Detect which cell encompasses the target text, then output its (x, y) center coordinate. 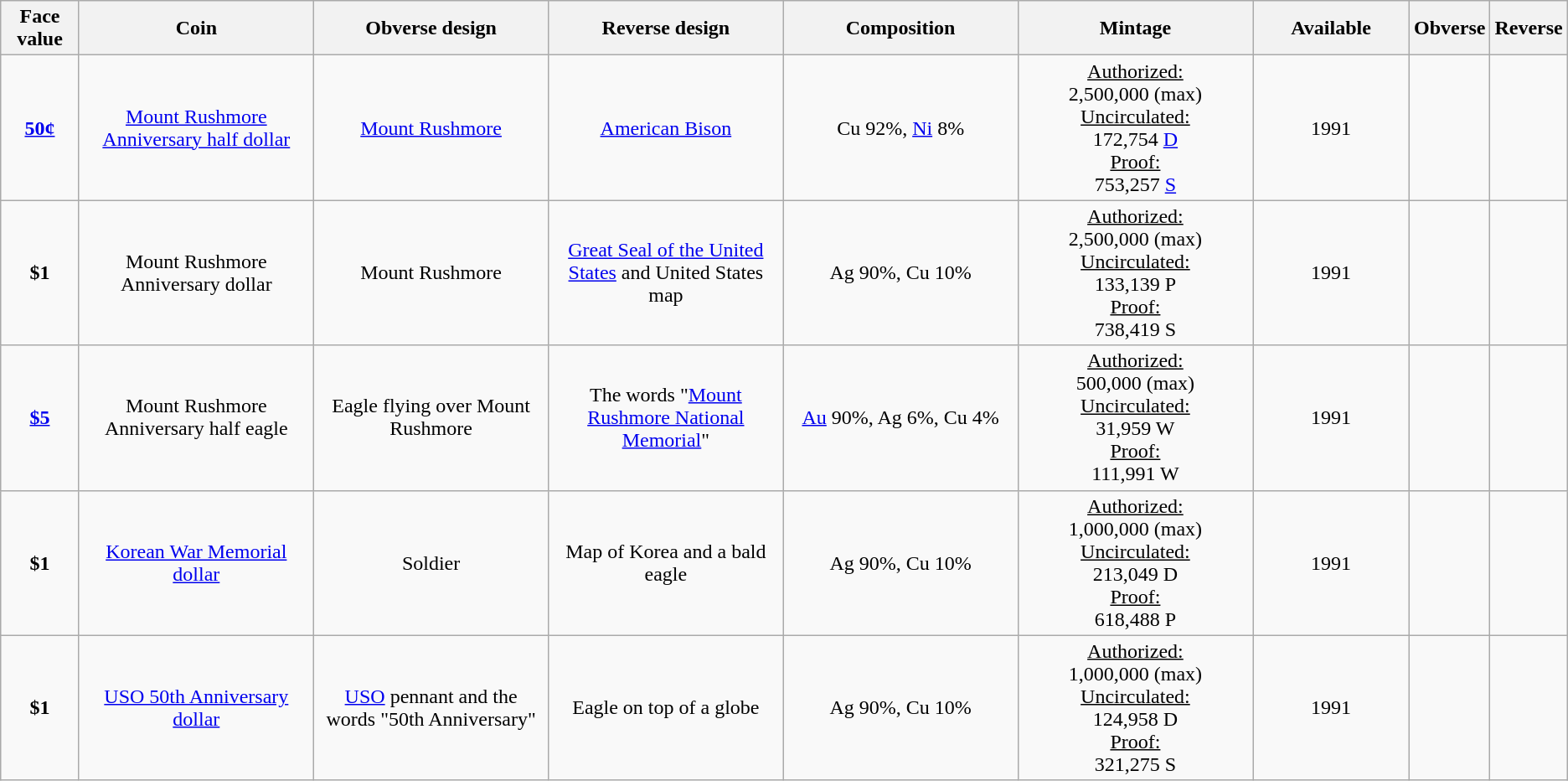
Authorized:1,000,000 (max)Uncirculated:213,049 DProof:618,488 P (1135, 563)
Reverse design (666, 28)
Mount Rushmore Anniversary half dollar (196, 127)
Eagle flying over Mount Rushmore (431, 417)
Authorized:2,500,000 (max)Uncirculated:172,754 DProof:753,257 S (1135, 127)
Map of Korea and a bald eagle (666, 563)
Authorized:500,000 (max)Uncirculated:31,959 WProof:111,991 W (1135, 417)
Au 90%, Ag 6%, Cu 4% (900, 417)
Available (1332, 28)
Soldier (431, 563)
Composition (900, 28)
Eagle on top of a globe (666, 707)
50¢ (40, 127)
Korean War Memorial dollar (196, 563)
USO 50th Anniversary dollar (196, 707)
The words "Mount Rushmore National Memorial" (666, 417)
Authorized:1,000,000 (max)Uncirculated:124,958 DProof:321,275 S (1135, 707)
Face value (40, 28)
Mintage (1135, 28)
$5 (40, 417)
Obverse (1450, 28)
Mount Rushmore Anniversary dollar (196, 273)
Reverse (1529, 28)
Mount Rushmore Anniversary half eagle (196, 417)
Great Seal of the United States and United States map (666, 273)
Authorized:2,500,000 (max)Uncirculated:133,139 PProof:738,419 S (1135, 273)
USO pennant and the words "50th Anniversary" (431, 707)
American Bison (666, 127)
Cu 92%, Ni 8% (900, 127)
Obverse design (431, 28)
Coin (196, 28)
